Search for the cell housing the specified text and yield its [X, Y] center coordinate. 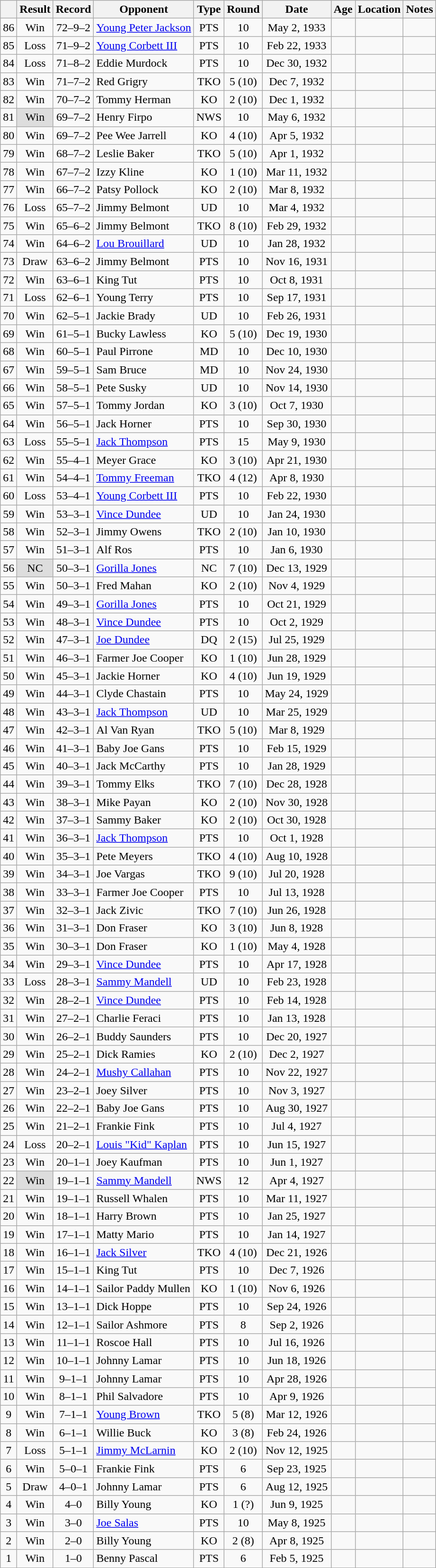
5 (8) [243, 1415]
Buddy Saunders [144, 1036]
41 [9, 838]
41–3–1 [73, 748]
Dec 19, 1930 [296, 334]
Dec 13, 1929 [296, 568]
36 [9, 928]
Jun 9, 1925 [296, 1505]
50 [9, 676]
67 [9, 370]
Bucky Lawless [144, 334]
68 [9, 352]
21 [9, 1198]
56–5–1 [73, 424]
35–3–1 [73, 856]
Mar 11, 1932 [296, 171]
Jan 6, 1930 [296, 550]
1 (?) [243, 1505]
59–5–1 [73, 370]
Dick Ramies [144, 1054]
Oct 30, 1928 [296, 820]
46–3–1 [73, 658]
15–1–1 [73, 1270]
77 [9, 189]
26–2–1 [73, 1036]
4 [9, 1505]
Dick Hoppe [144, 1306]
Paul Pirrone [144, 352]
28–2–1 [73, 1000]
3–0 [73, 1523]
27–2–1 [73, 1018]
Young Terry [144, 298]
70 [9, 316]
Mar 12, 1926 [296, 1415]
36–3–1 [73, 838]
45–3–1 [73, 676]
71 [9, 298]
12–1–1 [73, 1324]
May 6, 1932 [296, 117]
Sam Bruce [144, 370]
Al Van Ryan [144, 730]
48–3–1 [73, 622]
40–3–1 [73, 766]
68–7–2 [73, 153]
Sep 2, 1926 [296, 1324]
32 [9, 1000]
23–2–1 [73, 1090]
Pete Meyers [144, 856]
17 [9, 1270]
Jun 26, 1928 [296, 910]
4–0 [73, 1505]
Mar 8, 1932 [296, 189]
63–6–2 [73, 262]
1–0 [73, 1559]
30 [9, 1036]
Result [35, 9]
65–6–2 [73, 226]
2–0 [73, 1541]
64 [9, 424]
Sep 24, 1926 [296, 1306]
7–1–1 [73, 1415]
57 [9, 550]
59 [9, 514]
10–1–1 [73, 1360]
21–2–1 [73, 1126]
58–5–1 [73, 388]
Nov 16, 1931 [296, 262]
Young Peter Jackson [144, 27]
4–0–1 [73, 1487]
24–2–1 [73, 1072]
Jimmy Owens [144, 532]
60–5–1 [73, 352]
25 [9, 1126]
52 [9, 640]
Date [296, 9]
38–3–1 [73, 802]
Jul 20, 1928 [296, 874]
65 [9, 406]
Nov 12, 1925 [296, 1451]
67–7–2 [73, 171]
7 [9, 1451]
55–4–1 [73, 460]
Feb 26, 1931 [296, 316]
Apr 8, 1930 [296, 478]
Lou Brouillard [144, 244]
Dec 20, 1927 [296, 1036]
Red Grigry [144, 81]
58 [9, 532]
26 [9, 1108]
Feb 24, 1926 [296, 1433]
75 [9, 226]
Age [343, 9]
38 [9, 892]
35 [9, 946]
Meyer Grace [144, 460]
52–3–1 [73, 532]
2 (15) [243, 640]
Harry Brown [144, 1216]
Dec 1, 1932 [296, 99]
Dec 7, 1926 [296, 1270]
Tommy Elks [144, 784]
Mushy Callahan [144, 1072]
62–5–1 [73, 316]
54 [9, 604]
Nov 30, 1928 [296, 802]
51–3–1 [73, 550]
Dec 2, 1927 [296, 1054]
Joey Silver [144, 1090]
71–9–2 [73, 45]
18 [9, 1252]
Joey Kaufman [144, 1162]
72–9–2 [73, 27]
44 [9, 784]
Jun 19, 1929 [296, 676]
Benny Pascal [144, 1559]
86 [9, 27]
29–3–1 [73, 964]
55–5–1 [73, 442]
Apr 4, 1927 [296, 1180]
Nov 4, 1929 [296, 586]
Aug 10, 1928 [296, 856]
9 (10) [243, 874]
49–3–1 [73, 604]
34 [9, 964]
Jan 13, 1928 [296, 1018]
Aug 30, 1927 [296, 1108]
66–7–2 [73, 189]
May 24, 1929 [296, 694]
Feb 23, 1928 [296, 982]
37 [9, 910]
Tommy Herman [144, 99]
Jun 15, 1927 [296, 1144]
Type [209, 9]
Young Brown [144, 1415]
May 9, 1930 [296, 442]
Louis "Kid" Kaplan [144, 1144]
Apr 5, 1932 [296, 135]
23 [9, 1162]
56 [9, 568]
42–3–1 [73, 730]
22 [9, 1180]
Jan 28, 1932 [296, 244]
43 [9, 802]
May 4, 1928 [296, 946]
20–1–1 [73, 1162]
62 [9, 460]
3 (8) [243, 1433]
28–3–1 [73, 982]
84 [9, 63]
Feb 22, 1930 [296, 496]
Nov 14, 1930 [296, 388]
71–8–2 [73, 63]
Pete Susky [144, 388]
Feb 22, 1933 [296, 45]
Feb 29, 1932 [296, 226]
Jimmy McLarnin [144, 1451]
32–3–1 [73, 910]
43–3–1 [73, 712]
Apr 1, 1932 [296, 153]
81 [9, 117]
Mar 11, 1927 [296, 1198]
13 [9, 1342]
Willie Buck [144, 1433]
Sep 30, 1930 [296, 424]
Nov 6, 1926 [296, 1288]
Jul 25, 1929 [296, 640]
20 [9, 1216]
48 [9, 712]
Jack McCarthy [144, 766]
Oct 1, 1928 [296, 838]
Record [73, 9]
33–3–1 [73, 892]
46 [9, 748]
Feb 15, 1929 [296, 748]
2 (8) [243, 1541]
Oct 8, 1931 [296, 280]
Apr 21, 1930 [296, 460]
Apr 9, 1926 [296, 1397]
Roscoe Hall [144, 1342]
62–6–1 [73, 298]
2 [9, 1541]
39 [9, 874]
Apr 28, 1926 [296, 1379]
Charlie Feraci [144, 1018]
Jack Zivic [144, 910]
Mar 4, 1932 [296, 207]
16 [9, 1288]
24 [9, 1144]
1 [9, 1559]
Jackie Horner [144, 676]
Sailor Ashmore [144, 1324]
55 [9, 586]
Joe Salas [144, 1523]
22–2–1 [73, 1108]
9–1–1 [73, 1379]
44–3–1 [73, 694]
Oct 2, 1929 [296, 622]
Opponent [144, 9]
14 [9, 1324]
Dec 30, 1932 [296, 63]
Izzy Kline [144, 171]
Nov 24, 1930 [296, 370]
Nov 22, 1927 [296, 1072]
Dec 7, 1932 [296, 81]
Fred Mahan [144, 586]
11–1–1 [73, 1342]
79 [9, 153]
Feb 5, 1925 [296, 1559]
Location [379, 9]
Russell Whalen [144, 1198]
Phil Salvadore [144, 1397]
Jack Horner [144, 424]
Apr 17, 1928 [296, 964]
Tommy Jordan [144, 406]
47–3–1 [73, 640]
Mar 8, 1929 [296, 730]
Feb 14, 1928 [296, 1000]
Jun 8, 1928 [296, 928]
Notes [419, 9]
Jun 18, 1926 [296, 1360]
76 [9, 207]
Jul 13, 1928 [296, 892]
Jan 24, 1930 [296, 514]
64–6–2 [73, 244]
Jan 25, 1927 [296, 1216]
DQ [209, 640]
11 [9, 1379]
9 [9, 1415]
25–2–1 [73, 1054]
Dec 10, 1930 [296, 352]
May 2, 1933 [296, 27]
51 [9, 658]
Oct 21, 1929 [296, 604]
Round [243, 9]
Mar 25, 1929 [296, 712]
Jan 14, 1927 [296, 1234]
17–1–1 [73, 1234]
72 [9, 280]
27 [9, 1090]
Eddie Murdock [144, 63]
34–3–1 [73, 874]
May 8, 1925 [296, 1523]
29 [9, 1054]
61 [9, 478]
37–3–1 [73, 820]
5–1–1 [73, 1451]
Jack Silver [144, 1252]
31 [9, 1018]
63 [9, 442]
83 [9, 81]
16–1–1 [73, 1252]
Jun 28, 1929 [296, 658]
Sep 23, 1925 [296, 1469]
19 [9, 1234]
80 [9, 135]
Aug 12, 1925 [296, 1487]
47 [9, 730]
40 [9, 856]
Patsy Pollock [144, 189]
82 [9, 99]
60 [9, 496]
4 (12) [243, 478]
53–3–1 [73, 514]
Leslie Baker [144, 153]
8–1–1 [73, 1397]
28 [9, 1072]
78 [9, 171]
61–5–1 [73, 334]
Jul 4, 1927 [296, 1126]
69 [9, 334]
13–1–1 [73, 1306]
54–4–1 [73, 478]
70–7–2 [73, 99]
Tommy Freeman [144, 478]
74 [9, 244]
31–3–1 [73, 928]
5 [9, 1487]
5–0–1 [73, 1469]
Sailor Paddy Mullen [144, 1288]
Jan 28, 1929 [296, 766]
Oct 7, 1930 [296, 406]
73 [9, 262]
39–3–1 [73, 784]
8 (10) [243, 226]
45 [9, 766]
Jun 1, 1927 [296, 1162]
Joe Vargas [144, 874]
66 [9, 388]
Jackie Brady [144, 316]
Jul 16, 1926 [296, 1342]
14–1–1 [73, 1288]
Henry Firpo [144, 117]
49 [9, 694]
Apr 8, 1925 [296, 1541]
Mike Payan [144, 802]
Sammy Baker [144, 820]
65–7–2 [73, 207]
53–4–1 [73, 496]
53 [9, 622]
20–2–1 [73, 1144]
Nov 3, 1927 [296, 1090]
6–1–1 [73, 1433]
Jan 10, 1930 [296, 532]
57–5–1 [73, 406]
Alf Ros [144, 550]
Dec 28, 1928 [296, 784]
63–6–1 [73, 280]
33 [9, 982]
71–7–2 [73, 81]
3 [9, 1523]
30–3–1 [73, 946]
Pee Wee Jarrell [144, 135]
Dec 21, 1926 [296, 1252]
18–1–1 [73, 1216]
Matty Mario [144, 1234]
Joe Dundee [144, 640]
85 [9, 45]
Sep 17, 1931 [296, 298]
42 [9, 820]
Clyde Chastain [144, 694]
